Identify which cell holds the provided text, then report its [x, y] central coordinate. 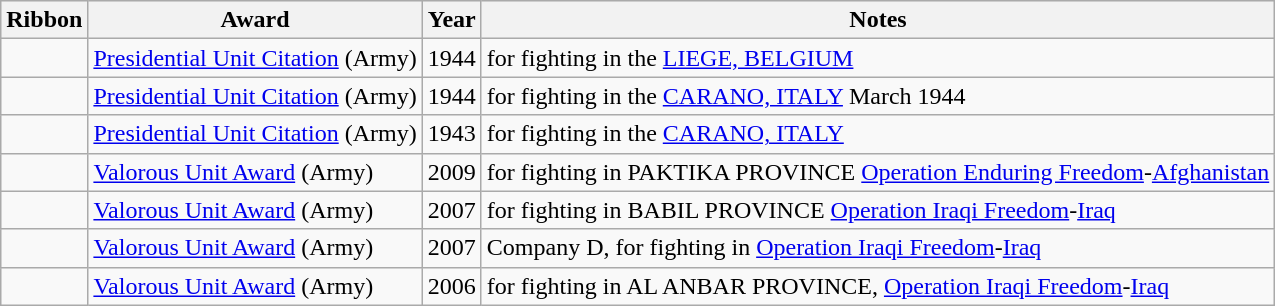
Year [452, 20]
Company D, for fighting in Operation Iraqi Freedom-Iraq [878, 248]
1943 [452, 134]
Award [255, 20]
for fighting in the LIEGE, BELGIUM [878, 58]
2006 [452, 286]
for fighting in the CARANO, ITALY March 1944 [878, 96]
for fighting in the CARANO, ITALY [878, 134]
for fighting in AL ANBAR PROVINCE, Operation Iraqi Freedom-Iraq [878, 286]
for fighting in PAKTIKA PROVINCE Operation Enduring Freedom-Afghanistan [878, 172]
2009 [452, 172]
Notes [878, 20]
Ribbon [44, 20]
for fighting in BABIL PROVINCE Operation Iraqi Freedom-Iraq [878, 210]
